Pinpoint the cell where the given text exists, returning its [X, Y] midpoint coordinate. 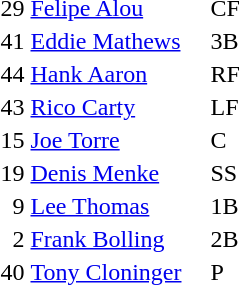
Rico Carty [118, 107]
Eddie Mathews [118, 41]
Frank Bolling [118, 239]
Denis Menke [118, 173]
Lee Thomas [118, 206]
Hank Aaron [118, 74]
Joe Torre [118, 140]
